Output the [x, y] coordinate of the center of the cell containing the given text.  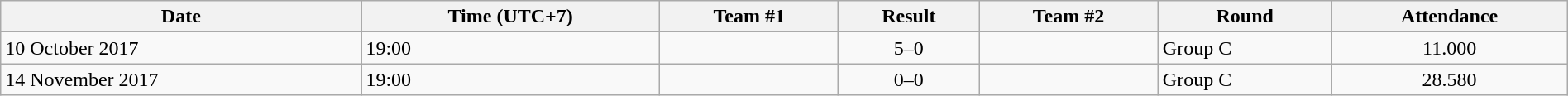
0–0 [909, 79]
Time (UTC+7) [510, 17]
10 October 2017 [181, 48]
Round [1245, 17]
Result [909, 17]
28.580 [1449, 79]
Attendance [1449, 17]
11.000 [1449, 48]
Team #1 [749, 17]
5–0 [909, 48]
Team #2 [1068, 17]
14 November 2017 [181, 79]
Date [181, 17]
